Capture the cell that displays the provided text and extract its [x, y] central coordinate. 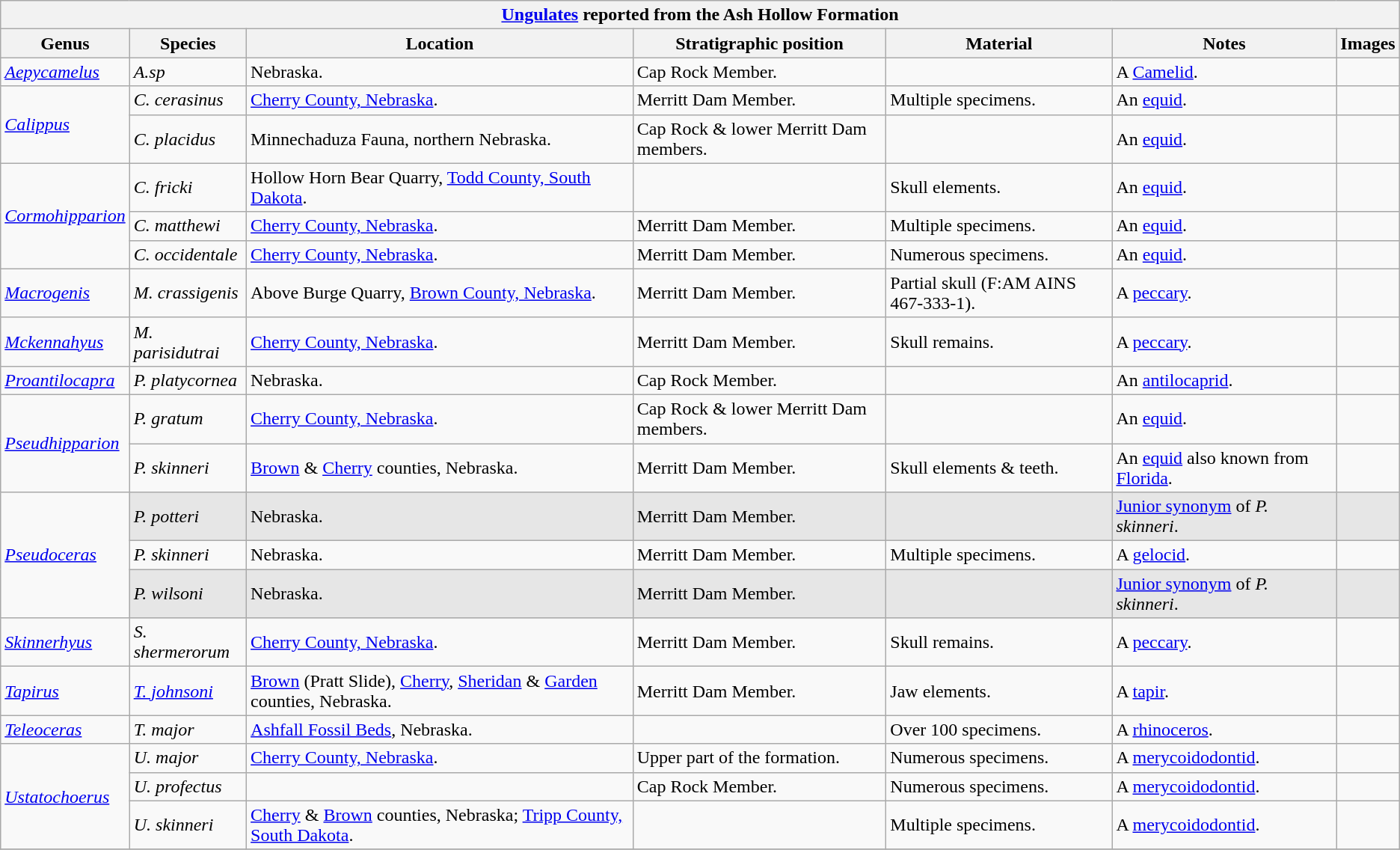
M. parisidutrai [188, 341]
P. potteri [188, 516]
Upper part of the formation. [760, 758]
Calippus [65, 124]
Macrogenis [65, 293]
U. skinneri [188, 825]
Pseudhipparion [65, 443]
A rhinoceros. [1224, 730]
C. fricki [188, 187]
Skinnerhyus [65, 642]
Location [440, 43]
Cormohipparion [65, 215]
Over 100 specimens. [999, 730]
An antilocaprid. [1224, 380]
C. placidus [188, 139]
Brown (Pratt Slide), Cherry, Sheridan & Garden counties, Nebraska. [440, 691]
A tapir. [1224, 691]
An equid also known from Florida. [1224, 467]
A Camelid. [1224, 72]
Ustatochoerus [65, 796]
C. matthewi [188, 226]
Pseudoceras [65, 555]
U. profectus [188, 786]
Ungulates reported from the Ash Hollow Formation [700, 15]
Minnechaduza Fauna, northern Nebraska. [440, 139]
Cherry & Brown counties, Nebraska; Tripp County, South Dakota. [440, 825]
Mckennahyus [65, 341]
T. johnsoni [188, 691]
P. platycornea [188, 380]
Brown & Cherry counties, Nebraska. [440, 467]
S. shermerorum [188, 642]
U. major [188, 758]
Tapirus [65, 691]
Hollow Horn Bear Quarry, Todd County, South Dakota. [440, 187]
T. major [188, 730]
P. wilsoni [188, 594]
Material [999, 43]
Notes [1224, 43]
A gelocid. [1224, 555]
P. gratum [188, 419]
C. occidentale [188, 254]
Proantilocapra [65, 380]
Above Burge Quarry, Brown County, Nebraska. [440, 293]
Species [188, 43]
Skull elements & teeth. [999, 467]
M. crassigenis [188, 293]
Images [1368, 43]
Partial skull (F:AM AINS 467-333-1). [999, 293]
Genus [65, 43]
Jaw elements. [999, 691]
Stratigraphic position [760, 43]
Teleoceras [65, 730]
Aepycamelus [65, 72]
C. cerasinus [188, 100]
Ashfall Fossil Beds, Nebraska. [440, 730]
Skull elements. [999, 187]
A.sp [188, 72]
